Find where the given text appears and provide that cell's center as (X, Y) coordinate. 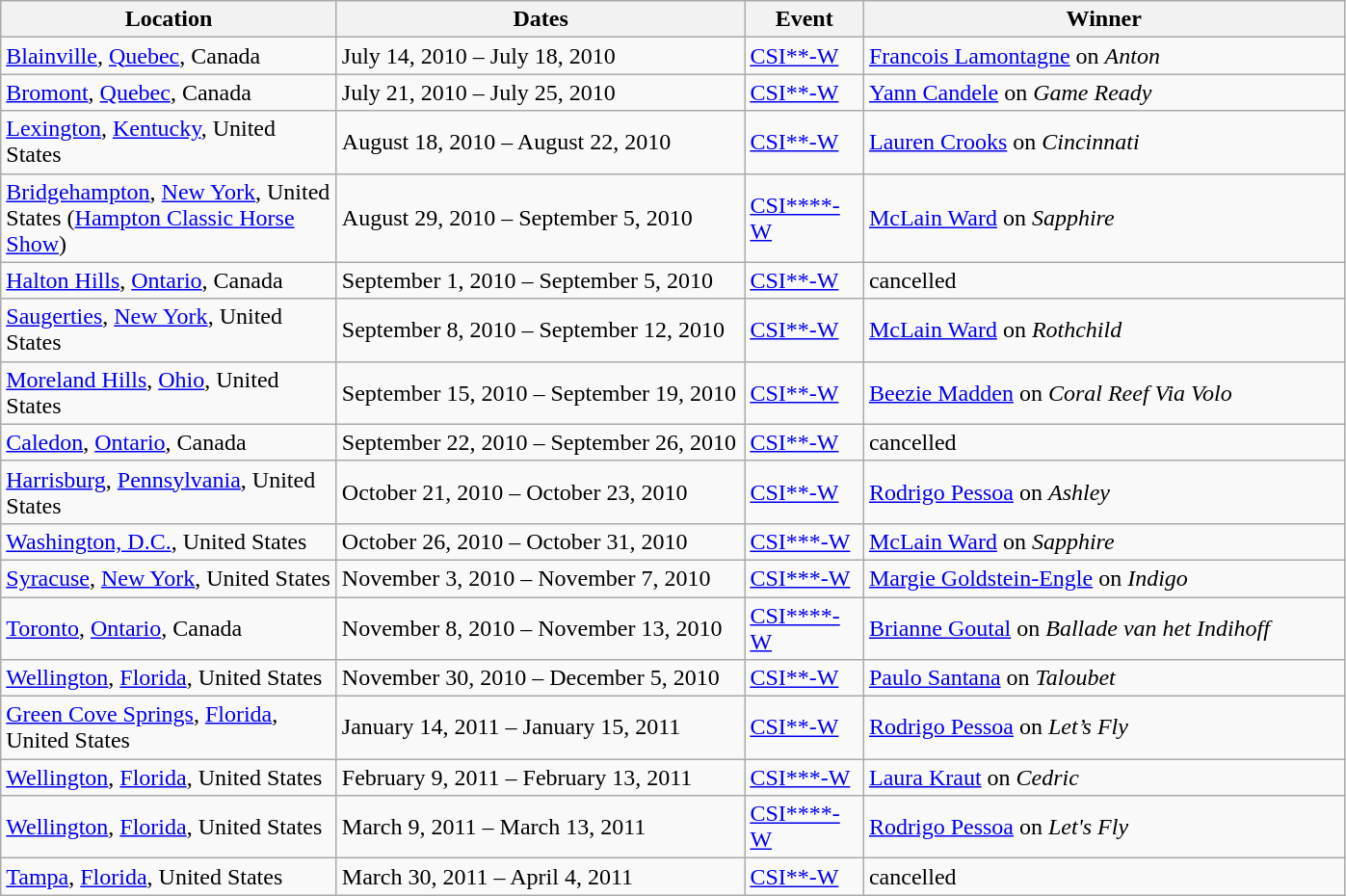
Bridgehampton, New York, United States (Hampton Classic Horse Show) (170, 218)
July 14, 2010 – July 18, 2010 (541, 56)
McLain Ward on Rothchild (1104, 329)
Syracuse, New York, United States (170, 578)
November 8, 2010 – November 13, 2010 (541, 628)
Moreland Hills, Ohio, United States (170, 393)
Event (805, 19)
July 21, 2010 – July 25, 2010 (541, 92)
November 30, 2010 – December 5, 2010 (541, 678)
Toronto, Ontario, Canada (170, 628)
Blainville, Quebec, Canada (170, 56)
Laura Kraut on Cedric (1104, 777)
January 14, 2011 – January 15, 2011 (541, 728)
Lexington, Kentucky, United States (170, 143)
September 1, 2010 – September 5, 2010 (541, 280)
Paulo Santana on Taloubet (1104, 678)
Bromont, Quebec, Canada (170, 92)
October 26, 2010 – October 31, 2010 (541, 541)
November 3, 2010 – November 7, 2010 (541, 578)
Location (170, 19)
Rodrigo Pessoa on Ashley (1104, 491)
Halton Hills, Ontario, Canada (170, 280)
February 9, 2011 – February 13, 2011 (541, 777)
Washington, D.C., United States (170, 541)
Saugerties, New York, United States (170, 329)
Rodrigo Pessoa on Let’s Fly (1104, 728)
September 22, 2010 – September 26, 2010 (541, 442)
Lauren Crooks on Cincinnati (1104, 143)
September 8, 2010 – September 12, 2010 (541, 329)
March 30, 2011 – April 4, 2011 (541, 877)
Rodrigo Pessoa on Let's Fly (1104, 827)
Harrisburg, Pennsylvania, United States (170, 491)
Dates (541, 19)
Beezie Madden on Coral Reef Via Volo (1104, 393)
Green Cove Springs, Florida, United States (170, 728)
October 21, 2010 – October 23, 2010 (541, 491)
Brianne Goutal on Ballade van het Indihoff (1104, 628)
Tampa, Florida, United States (170, 877)
September 15, 2010 – September 19, 2010 (541, 393)
August 29, 2010 – September 5, 2010 (541, 218)
Francois Lamontagne on Anton (1104, 56)
Yann Candele on Game Ready (1104, 92)
March 9, 2011 – March 13, 2011 (541, 827)
Caledon, Ontario, Canada (170, 442)
Margie Goldstein-Engle on Indigo (1104, 578)
Winner (1104, 19)
August 18, 2010 – August 22, 2010 (541, 143)
